Determine the [x, y] coordinate at the center of the cell enclosing the given text.  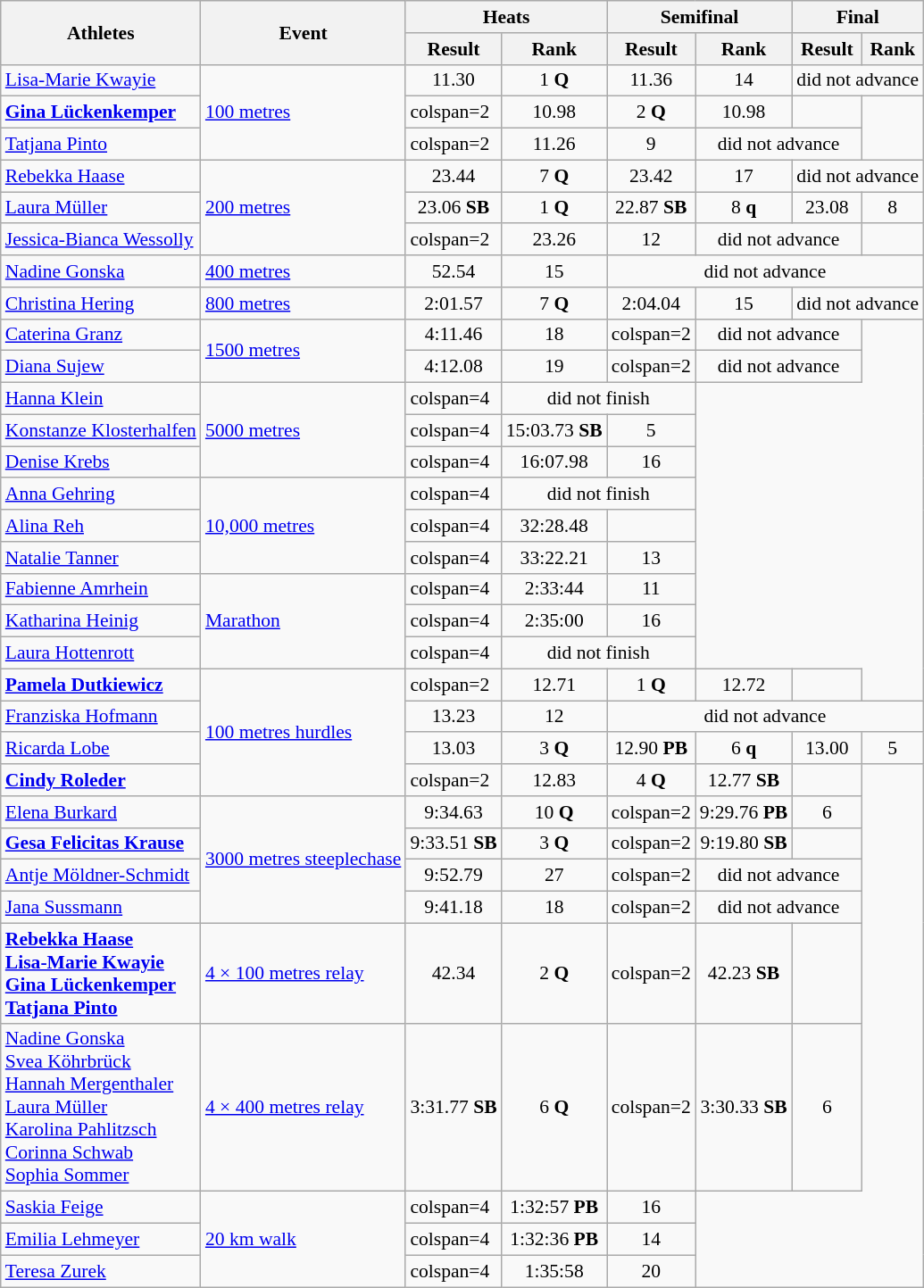
Teresa Zurek [101, 1271]
13.23 [454, 717]
1:32:57 PB [554, 1208]
Gina Lückenkemper [101, 112]
Nadine GonskaSvea KöhrbrückHannah MergenthalerLaura MüllerKarolina PahlitzschCorinna SchwabSophia Sommer [101, 1107]
11.26 [554, 145]
12.90 PB [652, 749]
Saskia Feige [101, 1208]
42.23 SB [744, 973]
Cindy Roleder [101, 780]
Antje Möldner-Schmidt [101, 876]
6 Q [554, 1107]
6 q [744, 749]
Pamela Dutkiewicz [101, 685]
3000 metres steeplechase [304, 860]
Athletes [101, 32]
4 × 400 metres relay [304, 1107]
10 Q [554, 812]
19 [554, 367]
4 Q [652, 780]
42.34 [454, 973]
Katharina Heinig [101, 621]
2:33:44 [554, 589]
Konstanze Klosterhalfen [101, 430]
Diana Sujew [101, 367]
11.30 [454, 80]
Gesa Felicitas Krause [101, 843]
Denise Krebs [101, 462]
12.83 [554, 780]
2:01.57 [454, 303]
12.71 [554, 685]
Nadine Gonska [101, 271]
23.44 [454, 176]
100 metres [304, 112]
Marathon [304, 621]
Jessica-Bianca Wessolly [101, 240]
1500 metres [304, 350]
20 [652, 1271]
2:35:00 [554, 621]
Franziska Hofmann [101, 717]
3:30.33 SB [744, 1107]
32:28.48 [554, 526]
Emilia Lehmeyer [101, 1240]
13.00 [827, 749]
Caterina Granz [101, 335]
5000 metres [304, 430]
4:12.08 [454, 367]
Anna Gehring [101, 494]
20 km walk [304, 1239]
10,000 metres [304, 527]
9:41.18 [454, 908]
9:34.63 [454, 812]
27 [554, 876]
33:22.21 [554, 558]
2:04.04 [652, 303]
8 q [744, 208]
Elena Burkard [101, 812]
Christina Hering [101, 303]
Semifinal [700, 17]
Rebekka HaaseLisa-Marie KwayieGina LückenkemperTatjana Pinto [101, 973]
Laura Hottenrott [101, 653]
Hanna Klein [101, 399]
200 metres [304, 207]
9:33.51 SB [454, 843]
4 × 100 metres relay [304, 973]
13.03 [454, 749]
800 metres [304, 303]
11.36 [652, 80]
12.72 [744, 685]
9:29.76 PB [744, 812]
400 metres [304, 271]
Lisa-Marie Kwayie [101, 80]
17 [744, 176]
1:32:36 PB [554, 1240]
Laura Müller [101, 208]
23.42 [652, 176]
Ricarda Lobe [101, 749]
Natalie Tanner [101, 558]
9 [652, 145]
9:19.80 SB [744, 843]
13 [652, 558]
23.26 [554, 240]
23.08 [827, 208]
11 [652, 589]
9:52.79 [454, 876]
Tatjana Pinto [101, 145]
23.06 SB [454, 208]
22.87 SB [652, 208]
12.77 SB [744, 780]
8 [893, 208]
Final [857, 17]
15:03.73 SB [554, 430]
Event [304, 32]
52.54 [454, 271]
16:07.98 [554, 462]
100 metres hurdles [304, 732]
4:11.46 [454, 335]
Rebekka Haase [101, 176]
Fabienne Amrhein [101, 589]
Heats [505, 17]
Jana Sussmann [101, 908]
1:35:58 [554, 1271]
Alina Reh [101, 526]
3:31.77 SB [454, 1107]
